Return (x, y) of the center of cell containing provided text 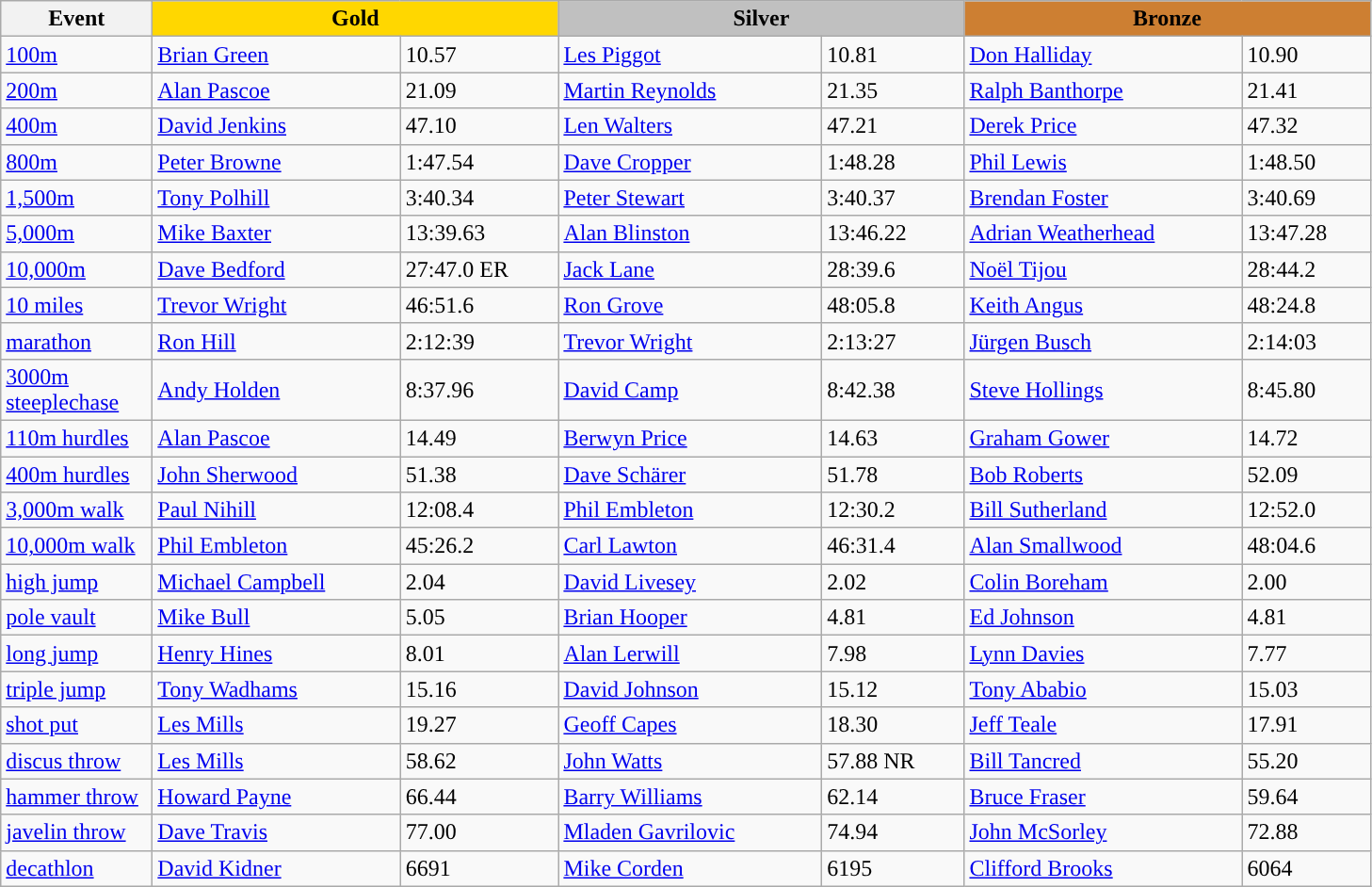
javelin throw (77, 832)
David Kidner (277, 868)
10.90 (1306, 55)
1,500m (77, 198)
Bob Roberts (1104, 474)
Adrian Weatherhead (1104, 234)
48:05.8 (893, 305)
marathon (77, 341)
Silver (761, 19)
2:13:27 (893, 341)
15.16 (479, 689)
62.14 (893, 797)
77.00 (479, 832)
Bronze (1168, 19)
400m (77, 126)
52.09 (1306, 474)
3:40.69 (1306, 198)
6064 (1306, 868)
17.91 (1306, 725)
Brendan Foster (1104, 198)
45:26.2 (479, 546)
8:37.96 (479, 390)
18.30 (893, 725)
1:48.28 (893, 162)
Len Walters (690, 126)
10.81 (893, 55)
100m (77, 55)
Peter Browne (277, 162)
14.49 (479, 438)
2:12:39 (479, 341)
Alan Smallwood (1104, 546)
19.27 (479, 725)
Lynn Davies (1104, 653)
51.38 (479, 474)
13:39.63 (479, 234)
Paul Nihill (277, 510)
7.98 (893, 653)
pole vault (77, 618)
46:31.4 (893, 546)
Jack Lane (690, 269)
Bill Tancred (1104, 761)
55.20 (1306, 761)
discus throw (77, 761)
triple jump (77, 689)
8.01 (479, 653)
15.03 (1306, 689)
Mladen Gavrilovic (690, 832)
5,000m (77, 234)
21.41 (1306, 90)
14.72 (1306, 438)
46:51.6 (479, 305)
10,000m (77, 269)
Jürgen Busch (1104, 341)
David Jenkins (277, 126)
12:30.2 (893, 510)
Ralph Banthorpe (1104, 90)
48:24.8 (1306, 305)
Tony Wadhams (277, 689)
Bruce Fraser (1104, 797)
800m (77, 162)
Event (77, 19)
47.32 (1306, 126)
Mike Baxter (277, 234)
Mike Bull (277, 618)
6195 (893, 868)
Dave Travis (277, 832)
Mike Corden (690, 868)
Gold (356, 19)
14.63 (893, 438)
Martin Reynolds (690, 90)
3000m steeplechase (77, 390)
John Sherwood (277, 474)
Michael Campbell (277, 582)
Noël Tijou (1104, 269)
3:40.37 (893, 198)
Colin Boreham (1104, 582)
28:44.2 (1306, 269)
2.00 (1306, 582)
27:47.0 ER (479, 269)
12:08.4 (479, 510)
Steve Hollings (1104, 390)
66.44 (479, 797)
Carl Lawton (690, 546)
21.09 (479, 90)
Clifford Brooks (1104, 868)
10.57 (479, 55)
long jump (77, 653)
Derek Price (1104, 126)
Don Halliday (1104, 55)
51.78 (893, 474)
7.77 (1306, 653)
12:52.0 (1306, 510)
3,000m walk (77, 510)
1:48.50 (1306, 162)
5.05 (479, 618)
10 miles (77, 305)
Bill Sutherland (1104, 510)
Ron Hill (277, 341)
Henry Hines (277, 653)
Geoff Capes (690, 725)
Phil Lewis (1104, 162)
47.21 (893, 126)
John McSorley (1104, 832)
Brian Hooper (690, 618)
21.35 (893, 90)
15.12 (893, 689)
8:45.80 (1306, 390)
10,000m walk (77, 546)
hammer throw (77, 797)
200m (77, 90)
Barry Williams (690, 797)
Berwyn Price (690, 438)
Dave Schärer (690, 474)
6691 (479, 868)
3:40.34 (479, 198)
Peter Stewart (690, 198)
Ed Johnson (1104, 618)
John Watts (690, 761)
400m hurdles (77, 474)
2:14:03 (1306, 341)
2.04 (479, 582)
72.88 (1306, 832)
David Livesey (690, 582)
59.64 (1306, 797)
Alan Blinston (690, 234)
1:47.54 (479, 162)
Dave Cropper (690, 162)
48:04.6 (1306, 546)
Dave Bedford (277, 269)
28:39.6 (893, 269)
Andy Holden (277, 390)
Alan Lerwill (690, 653)
Brian Green (277, 55)
Les Piggot (690, 55)
2.02 (893, 582)
57.88 NR (893, 761)
David Johnson (690, 689)
110m hurdles (77, 438)
high jump (77, 582)
13:47.28 (1306, 234)
David Camp (690, 390)
Jeff Teale (1104, 725)
Howard Payne (277, 797)
13:46.22 (893, 234)
74.94 (893, 832)
Tony Ababio (1104, 689)
Ron Grove (690, 305)
Tony Polhill (277, 198)
58.62 (479, 761)
shot put (77, 725)
47.10 (479, 126)
8:42.38 (893, 390)
decathlon (77, 868)
Graham Gower (1104, 438)
Keith Angus (1104, 305)
